Capture the cell that displays the provided text and extract its [x, y] central coordinate. 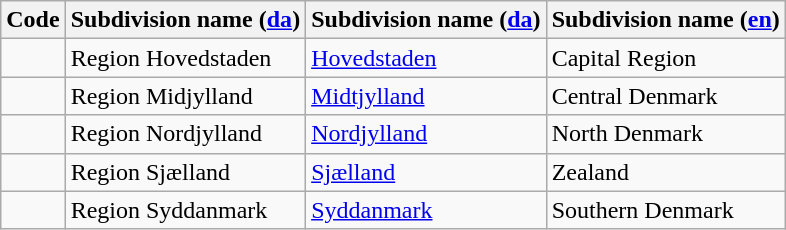
Subdivision name (en) [666, 20]
Zealand [666, 172]
Region Syddanmark [185, 210]
Region Nordjylland [185, 134]
Code [33, 20]
Syddanmark [426, 210]
Sjælland [426, 172]
Region Midjylland [185, 96]
North Denmark [666, 134]
Region Hovedstaden [185, 58]
Southern Denmark [666, 210]
Capital Region [666, 58]
Central Denmark [666, 96]
Midtjylland [426, 96]
Region Sjælland [185, 172]
Hovedstaden [426, 58]
Nordjylland [426, 134]
